For the text-containing cell, return its midpoint in [x, y] coordinate format. 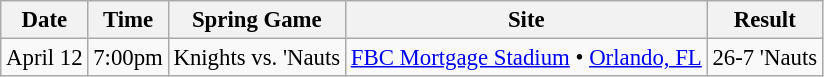
Date [44, 20]
Knights vs. 'Nauts [256, 58]
26-7 'Nauts [764, 58]
April 12 [44, 58]
Result [764, 20]
FBC Mortgage Stadium • Orlando, FL [526, 58]
Spring Game [256, 20]
Site [526, 20]
7:00pm [128, 58]
Time [128, 20]
